Determine the [x, y] coordinate at the center of the cell enclosing the given text.  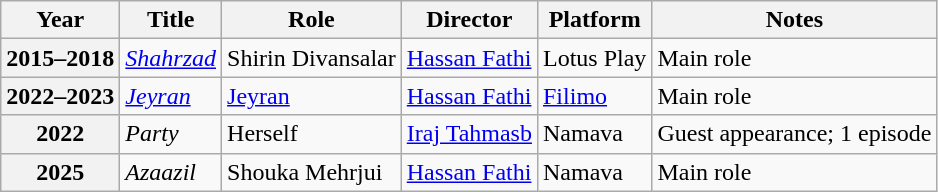
Iraj Tahmasb [469, 134]
Role [312, 20]
Herself [312, 134]
Filimo [594, 96]
Title [171, 20]
2022 [60, 134]
Lotus Play [594, 58]
2022–2023 [60, 96]
Shirin Divansalar [312, 58]
2025 [60, 172]
Director [469, 20]
2015–2018 [60, 58]
Year [60, 20]
Shouka Mehrjui [312, 172]
Platform [594, 20]
Guest appearance; 1 episode [794, 134]
Shahrzad [171, 58]
Party [171, 134]
Notes [794, 20]
Azaazil [171, 172]
